Output the (X, Y) coordinate of the center of the cell containing the given text.  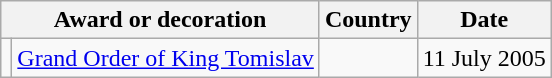
Date (484, 20)
11 July 2005 (484, 58)
Award or decoration (160, 20)
Country (368, 20)
Grand Order of King Tomislav (166, 58)
